Output the [X, Y] coordinate of the center of the cell containing the given text.  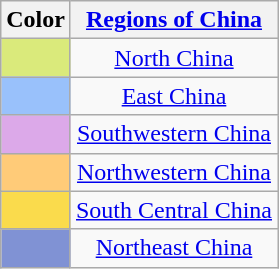
Southwestern China [174, 134]
Northeast China [174, 248]
East China [174, 96]
Color [36, 20]
North China [174, 58]
South Central China [174, 210]
Northwestern China [174, 172]
Regions of China [174, 20]
